Provide the [x, y] coordinate of the cell's center where the given text is located.  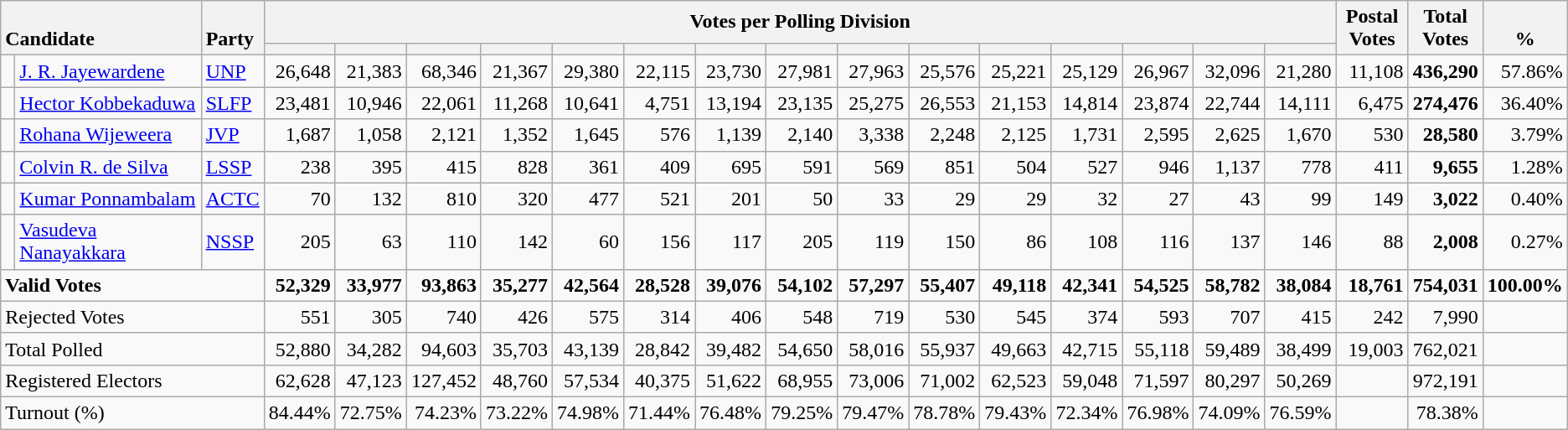
26,648 [300, 71]
762,021 [1446, 349]
59,048 [1087, 381]
36.40% [1524, 103]
1,670 [1300, 135]
707 [1230, 317]
1,139 [730, 135]
60 [588, 241]
527 [1087, 167]
201 [730, 199]
33 [873, 199]
Kumar Ponnambalam [108, 199]
2,008 [1446, 241]
Candidate [101, 28]
47,123 [370, 381]
93,863 [444, 285]
71,597 [1158, 381]
27 [1158, 199]
34,282 [370, 349]
551 [300, 317]
23,730 [730, 71]
21,367 [516, 71]
395 [370, 167]
76.59% [1300, 412]
137 [1230, 241]
156 [660, 241]
242 [1372, 317]
1,645 [588, 135]
25,221 [1015, 71]
3.79% [1524, 135]
28,528 [660, 285]
3,022 [1446, 199]
575 [588, 317]
58,016 [873, 349]
142 [516, 241]
Hector Kobbekaduwa [108, 103]
94,603 [444, 349]
0.40% [1524, 199]
Registered Electors [132, 381]
28,580 [1446, 135]
361 [588, 167]
100.00% [1524, 285]
22,744 [1230, 103]
23,481 [300, 103]
JVP [233, 135]
18,761 [1372, 285]
21,280 [1300, 71]
21,383 [370, 71]
79.43% [1015, 412]
11,108 [1372, 71]
42,341 [1087, 285]
238 [300, 167]
22,115 [660, 71]
2,121 [444, 135]
719 [873, 317]
6,475 [1372, 103]
1,731 [1087, 135]
SLFP [233, 103]
548 [802, 317]
Valid Votes [132, 285]
88 [1372, 241]
78.38% [1446, 412]
2,595 [1158, 135]
576 [660, 135]
2,248 [945, 135]
59,489 [1230, 349]
57.86% [1524, 71]
Turnout (%) [132, 412]
320 [516, 199]
68,955 [802, 381]
2,125 [1015, 135]
52,329 [300, 285]
55,407 [945, 285]
504 [1015, 167]
38,084 [1300, 285]
314 [660, 317]
71,002 [945, 381]
LSSP [233, 167]
0.27% [1524, 241]
477 [588, 199]
274,476 [1446, 103]
406 [730, 317]
4,751 [660, 103]
63 [370, 241]
39,482 [730, 349]
84.44% [300, 412]
79.47% [873, 412]
132 [370, 199]
117 [730, 241]
43 [1230, 199]
10,641 [588, 103]
29,380 [588, 71]
40,375 [660, 381]
Party [233, 28]
72.75% [370, 412]
1,137 [1230, 167]
27,981 [802, 71]
593 [1158, 317]
1,352 [516, 135]
Rejected Votes [132, 317]
42,564 [588, 285]
35,703 [516, 349]
426 [516, 317]
43,139 [588, 349]
545 [1015, 317]
1.28% [1524, 167]
149 [1372, 199]
54,650 [802, 349]
49,118 [1015, 285]
Total Polled [132, 349]
436,290 [1446, 71]
23,874 [1158, 103]
569 [873, 167]
26,967 [1158, 71]
% [1524, 28]
35,277 [516, 285]
778 [1300, 167]
26,553 [945, 103]
851 [945, 167]
Votes per Polling Division [800, 22]
116 [1158, 241]
74.98% [588, 412]
79.25% [802, 412]
108 [1087, 241]
25,129 [1087, 71]
1,687 [300, 135]
NSSP [233, 241]
Rohana Wijeweera [108, 135]
J. R. Jayewardene [108, 71]
57,297 [873, 285]
146 [1300, 241]
68,346 [444, 71]
411 [1372, 167]
54,102 [802, 285]
78.78% [945, 412]
86 [1015, 241]
62,628 [300, 381]
48,760 [516, 381]
UNP [233, 71]
55,937 [945, 349]
695 [730, 167]
PostalVotes [1372, 28]
25,576 [945, 71]
74.23% [444, 412]
Vasudeva Nanayakkara [108, 241]
50 [802, 199]
972,191 [1446, 381]
21,153 [1015, 103]
14,111 [1300, 103]
127,452 [444, 381]
754,031 [1446, 285]
32 [1087, 199]
58,782 [1230, 285]
810 [444, 199]
71.44% [660, 412]
Colvin R. de Silva [108, 167]
76.48% [730, 412]
374 [1087, 317]
119 [873, 241]
42,715 [1087, 349]
521 [660, 199]
74.09% [1230, 412]
11,268 [516, 103]
54,525 [1158, 285]
27,963 [873, 71]
305 [370, 317]
9,655 [1446, 167]
ACTC [233, 199]
2,140 [802, 135]
76.98% [1158, 412]
50,269 [1300, 381]
150 [945, 241]
80,297 [1230, 381]
52,880 [300, 349]
828 [516, 167]
39,076 [730, 285]
62,523 [1015, 381]
7,990 [1446, 317]
22,061 [444, 103]
13,194 [730, 103]
55,118 [1158, 349]
591 [802, 167]
25,275 [873, 103]
99 [1300, 199]
1,058 [370, 135]
10,946 [370, 103]
110 [444, 241]
2,625 [1230, 135]
19,003 [1372, 349]
946 [1158, 167]
73,006 [873, 381]
33,977 [370, 285]
38,499 [1300, 349]
32,096 [1230, 71]
Total Votes [1446, 28]
51,622 [730, 381]
72.34% [1087, 412]
740 [444, 317]
70 [300, 199]
73.22% [516, 412]
49,663 [1015, 349]
23,135 [802, 103]
14,814 [1087, 103]
3,338 [873, 135]
28,842 [660, 349]
409 [660, 167]
57,534 [588, 381]
